Return the (x, y) coordinate for the center point of the cell that contains the specified text.  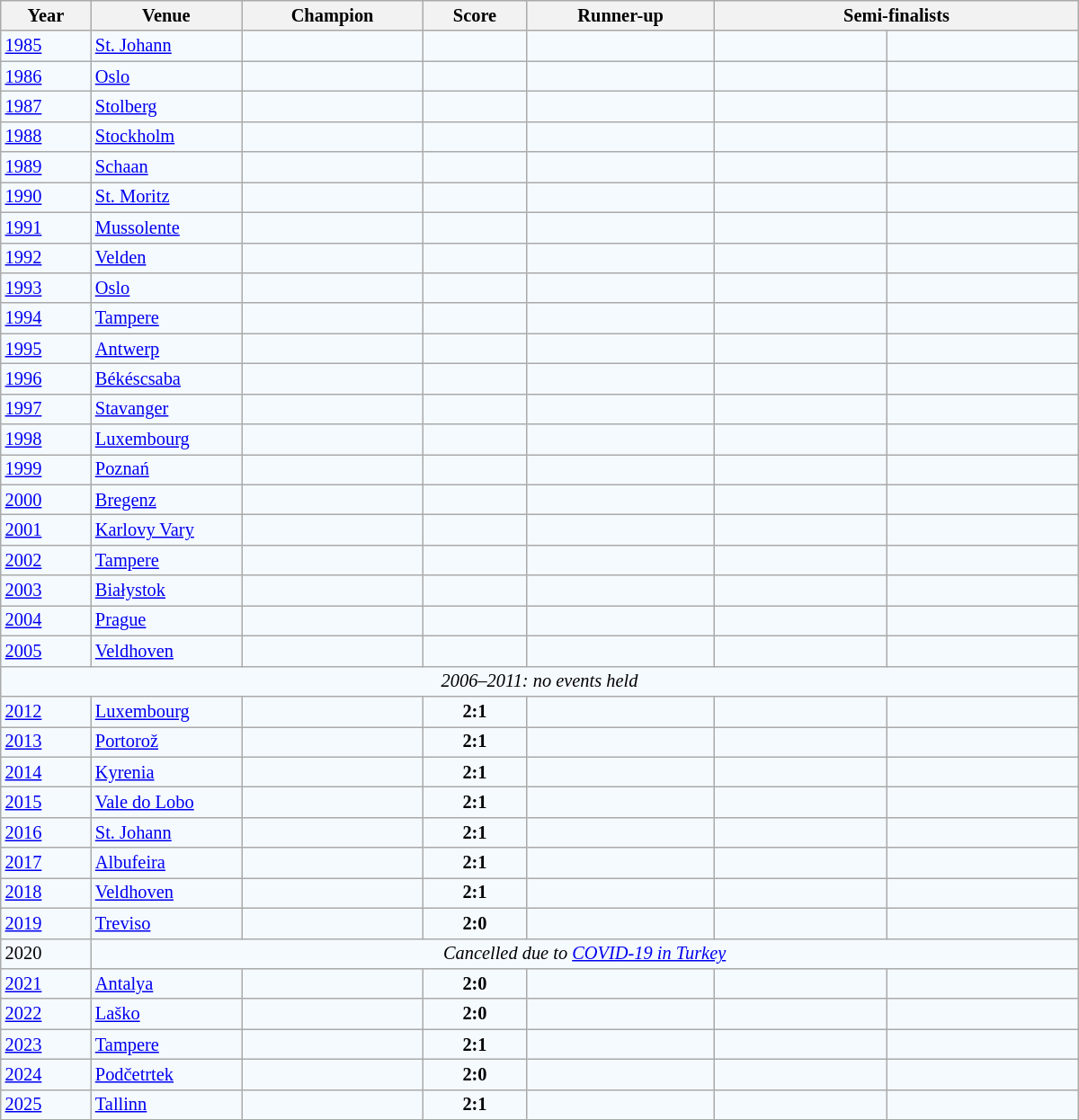
2005 (46, 651)
Treviso (166, 923)
Kyrenia (166, 772)
2022 (46, 1014)
1991 (46, 227)
1985 (46, 46)
Score (475, 15)
Antwerp (166, 349)
1992 (46, 258)
2002 (46, 560)
1990 (46, 197)
St. Moritz (166, 197)
Podčetrtek (166, 1074)
1988 (46, 137)
Stolberg (166, 106)
Portorož (166, 742)
2019 (46, 923)
1989 (46, 167)
2016 (46, 832)
2025 (46, 1105)
Velden (166, 258)
Vale do Lobo (166, 802)
2015 (46, 802)
Antalya (166, 983)
1997 (46, 409)
Stavanger (166, 409)
2018 (46, 893)
2014 (46, 772)
Schaan (166, 167)
Laško (166, 1014)
2004 (46, 620)
2006–2011: no events held (539, 681)
Albufeira (166, 863)
1995 (46, 349)
Poznań (166, 469)
1987 (46, 106)
Runner-up (620, 15)
1993 (46, 288)
2021 (46, 983)
1986 (46, 76)
Semi-finalists (897, 15)
Venue (166, 15)
Mussolente (166, 227)
Year (46, 15)
Békéscsaba (166, 378)
Stockholm (166, 137)
Cancelled due to COVID-19 in Turkey (584, 954)
1998 (46, 440)
2020 (46, 954)
Prague (166, 620)
2012 (46, 711)
2017 (46, 863)
Champion (333, 15)
1996 (46, 378)
Białystok (166, 591)
1994 (46, 318)
Bregenz (166, 500)
2013 (46, 742)
1999 (46, 469)
2001 (46, 529)
2023 (46, 1044)
2024 (46, 1074)
2003 (46, 591)
Karlovy Vary (166, 529)
Tallinn (166, 1105)
2000 (46, 500)
